Pinpoint the cell where the given text exists, returning its (X, Y) midpoint coordinate. 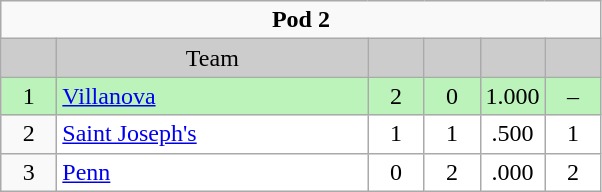
1.000 (512, 96)
.000 (512, 172)
3 (29, 172)
Pod 2 (301, 20)
Saint Joseph's (212, 134)
.500 (512, 134)
– (573, 96)
Villanova (212, 96)
Team (212, 58)
Penn (212, 172)
